Search for the cell housing the specified text and yield its [X, Y] center coordinate. 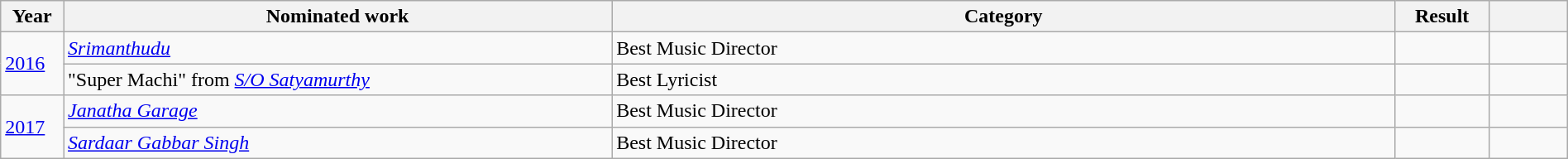
Category [1004, 17]
Best Lyricist [1004, 79]
Result [1442, 17]
Sardaar Gabbar Singh [337, 142]
Nominated work [337, 17]
"Super Machi" from S/O Satyamurthy [337, 79]
Srimanthudu [337, 48]
Year [32, 17]
2016 [32, 64]
2017 [32, 127]
Janatha Garage [337, 111]
